Return [X, Y] of the center of cell containing provided text 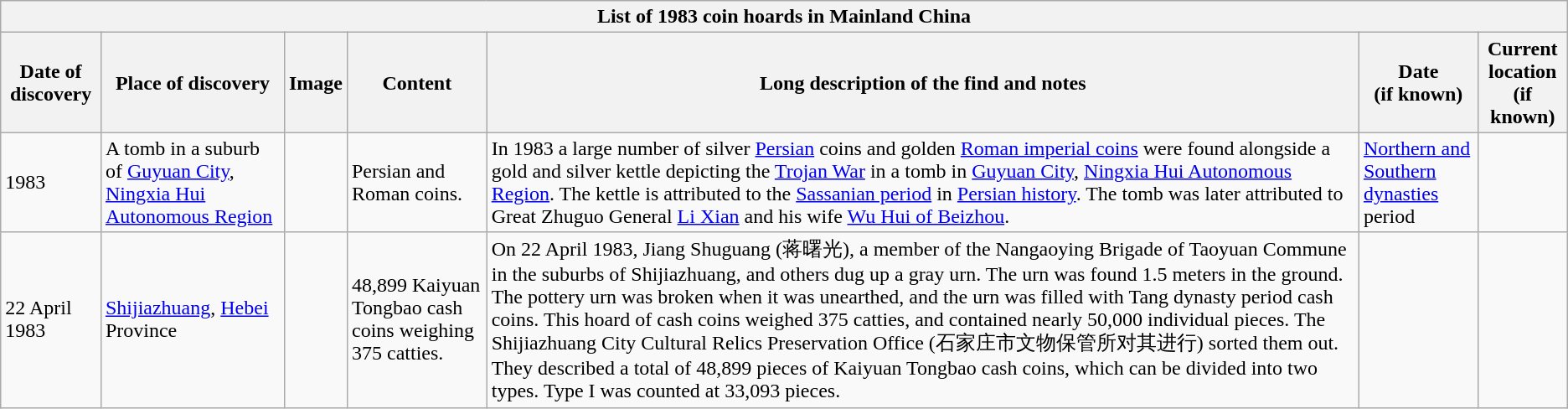
1983 [51, 183]
Northern and Southern dynasties period [1418, 183]
List of 1983 coin hoards in Mainland China [784, 17]
22 April 1983 [51, 320]
Content [417, 82]
A tomb in a suburb of Guyuan City, Ningxia Hui Autonomous Region [193, 183]
Image [315, 82]
Current location(if known) [1523, 82]
Place of discovery [193, 82]
Persian and Roman coins. [417, 183]
48,899 Kaiyuan Tongbao cash coins weighing 375 catties. [417, 320]
Shijiazhuang, Hebei Province [193, 320]
Date(if known) [1418, 82]
Date of discovery [51, 82]
Long description of the find and notes [923, 82]
